Determine the (x, y) coordinate at the center of the cell enclosing the given text.  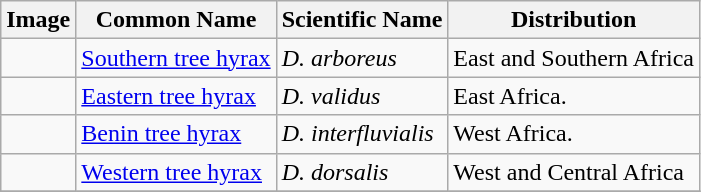
East and Southern Africa (574, 58)
Common Name (176, 20)
West and Central Africa (574, 172)
D. interfluvialis (362, 134)
West Africa. (574, 134)
Benin tree hyrax (176, 134)
Eastern tree hyrax (176, 96)
D. dorsalis (362, 172)
East Africa. (574, 96)
D. arboreus (362, 58)
Southern tree hyrax (176, 58)
D. validus (362, 96)
Image (38, 20)
Distribution (574, 20)
Scientific Name (362, 20)
Western tree hyrax (176, 172)
